Pinpoint the cell where the given text exists, returning its (x, y) midpoint coordinate. 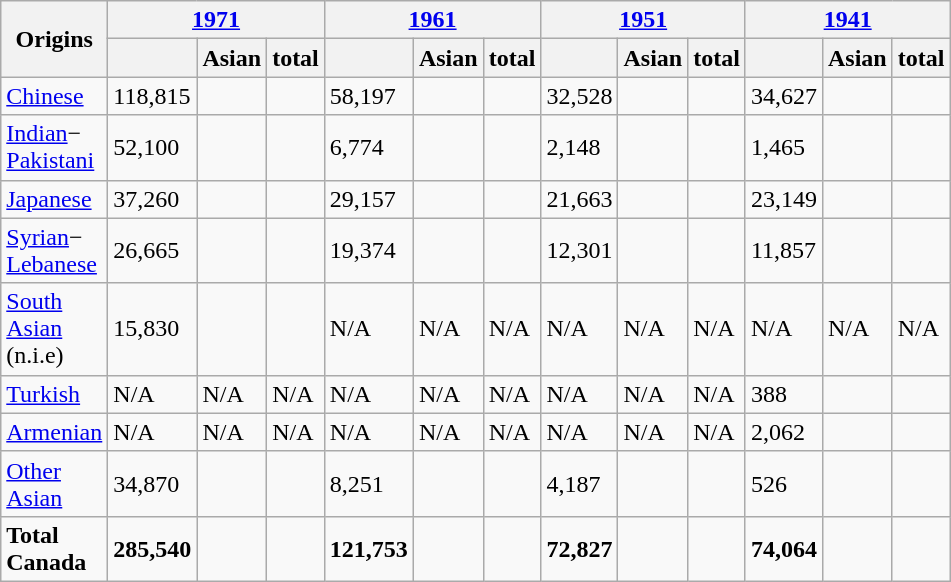
34,627 (784, 96)
285,540 (152, 548)
29,157 (368, 199)
19,374 (368, 250)
21,663 (580, 199)
526 (784, 484)
OtherAsian (54, 484)
26,665 (152, 250)
Japanese (54, 199)
Indian−Pakistani (54, 148)
1951 (644, 20)
388 (784, 394)
1,465 (784, 148)
52,100 (152, 148)
Armenian (54, 432)
58,197 (368, 96)
Origins (54, 39)
1971 (216, 20)
23,149 (784, 199)
1941 (848, 20)
4,187 (580, 484)
121,753 (368, 548)
8,251 (368, 484)
15,830 (152, 329)
12,301 (580, 250)
118,815 (152, 96)
Syrian−Lebanese (54, 250)
SouthAsian(n.i.e) (54, 329)
72,827 (580, 548)
2,062 (784, 432)
11,857 (784, 250)
6,774 (368, 148)
Chinese (54, 96)
74,064 (784, 548)
1961 (432, 20)
34,870 (152, 484)
2,148 (580, 148)
TotalCanada (54, 548)
37,260 (152, 199)
32,528 (580, 96)
Turkish (54, 394)
